Detect which cell encompasses the target text, then output its (x, y) center coordinate. 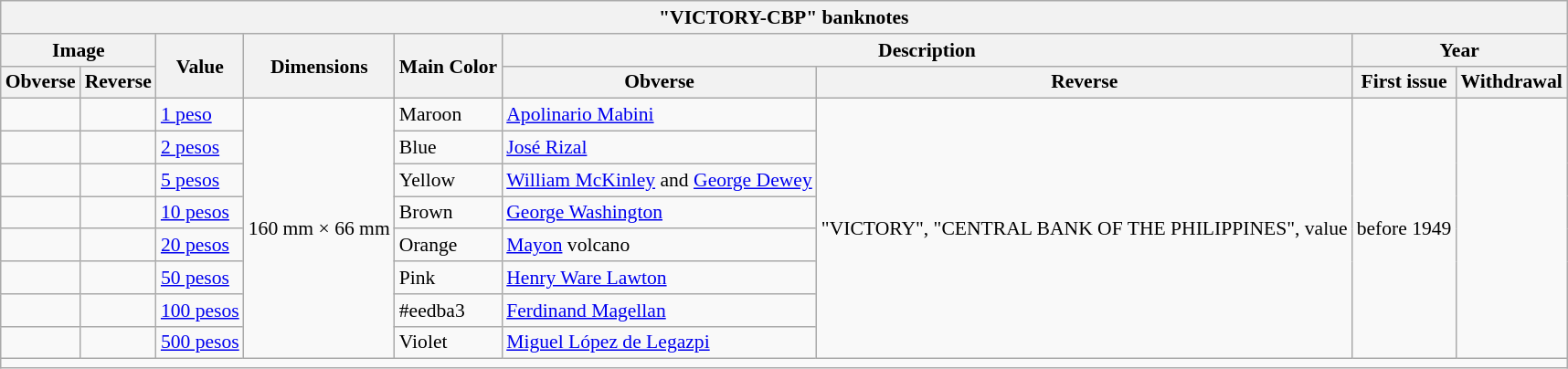
Value (200, 66)
"VICTORY-CBP" banknotes (784, 17)
50 pesos (200, 278)
500 pesos (200, 343)
Withdrawal (1511, 82)
"VICTORY", "CENTRAL BANK OF THE PHILIPPINES", value (1085, 228)
5 pesos (200, 180)
Orange (448, 246)
First issue (1404, 82)
10 pesos (200, 213)
Maroon (448, 115)
Image (79, 50)
2 pesos (200, 148)
Blue (448, 148)
1 peso (200, 115)
Main Color (448, 66)
Miguel López de Legazpi (660, 343)
José Rizal (660, 148)
before 1949 (1404, 228)
Year (1460, 50)
Yellow (448, 180)
Ferdinand Magellan (660, 311)
Brown (448, 213)
#eedba3 (448, 311)
20 pesos (200, 246)
Apolinario Mabini (660, 115)
Dimensions (320, 66)
Mayon volcano (660, 246)
100 pesos (200, 311)
George Washington (660, 213)
160 mm × 66 mm (320, 228)
Henry Ware Lawton (660, 278)
Description (927, 50)
William McKinley and George Dewey (660, 180)
Violet (448, 343)
Pink (448, 278)
